From the cell containing the given text, extract its center point as (x, y) coordinate. 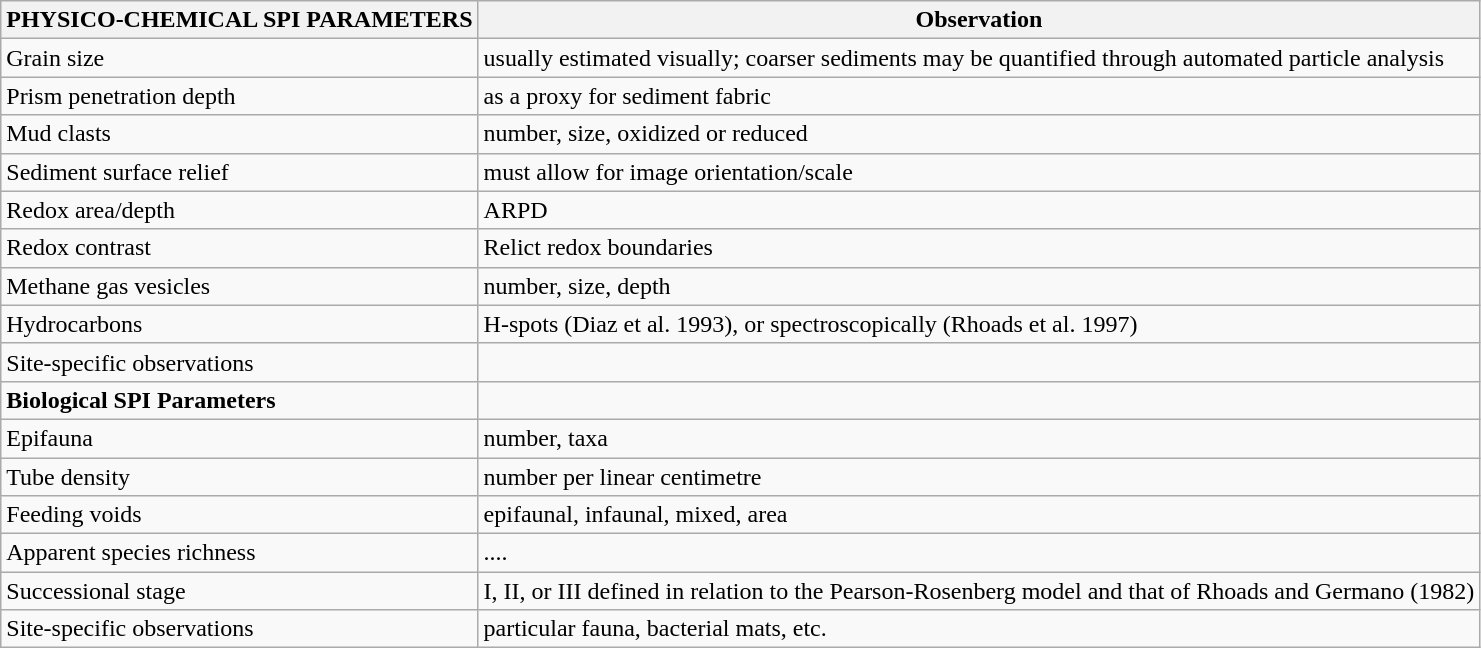
Relict redox boundaries (979, 248)
number per linear centimetre (979, 477)
Observation (979, 20)
number, taxa (979, 438)
Mud clasts (240, 134)
number, size, oxidized or reduced (979, 134)
I, II, or III defined in relation to the Pearson-Rosenberg model and that of Rhoads and Germano (1982) (979, 591)
PHYSICO-CHEMICAL SPI PARAMETERS (240, 20)
H-spots (Diaz et al. 1993), or spectroscopically (Rhoads et al. 1997) (979, 324)
Redox contrast (240, 248)
must allow for image orientation/scale (979, 172)
Tube density (240, 477)
Feeding voids (240, 515)
.... (979, 553)
Grain size (240, 58)
ARPD (979, 210)
Epifauna (240, 438)
Hydrocarbons (240, 324)
Successional stage (240, 591)
epifaunal, infaunal, mixed, area (979, 515)
Biological SPI Parameters (240, 400)
Redox area/depth (240, 210)
Sediment surface relief (240, 172)
number, size, depth (979, 286)
usually estimated visually; coarser sediments may be quantified through automated particle analysis (979, 58)
as a proxy for sediment fabric (979, 96)
Apparent species richness (240, 553)
Prism penetration depth (240, 96)
Methane gas vesicles (240, 286)
particular fauna, bacterial mats, etc. (979, 629)
